Locate the cell with the specified text and output its (x, y) center coordinate. 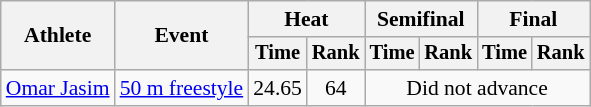
50 m freestyle (182, 88)
64 (336, 88)
Heat (306, 19)
Final (533, 19)
Omar Jasim (58, 88)
Did not advance (478, 88)
24.65 (278, 88)
Semifinal (421, 19)
Athlete (58, 36)
Event (182, 36)
